Provide the [x, y] coordinate of the cell's center where the given text is located.  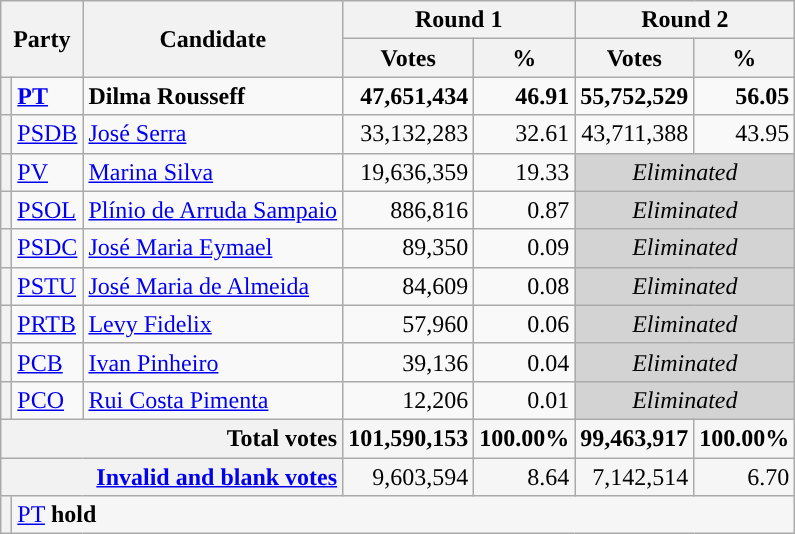
Marina Silva [213, 172]
PV [48, 172]
886,816 [408, 210]
56.05 [744, 96]
Ivan Pinheiro [213, 362]
PT [48, 96]
89,350 [408, 248]
PRTB [48, 324]
47,651,434 [408, 96]
57,960 [408, 324]
Rui Costa Pimenta [213, 400]
55,752,529 [634, 96]
46.91 [524, 96]
PCO [48, 400]
PSDB [48, 134]
0.01 [524, 400]
19.33 [524, 172]
Round 1 [459, 20]
Round 2 [685, 20]
39,136 [408, 362]
43,711,388 [634, 134]
Party [42, 39]
0.06 [524, 324]
Invalid and blank votes [172, 477]
PSOL [48, 210]
Candidate [213, 39]
PSDC [48, 248]
9,603,594 [408, 477]
19,636,359 [408, 172]
José Maria Eymael [213, 248]
Dilma Rousseff [213, 96]
Total votes [172, 438]
6.70 [744, 477]
Plínio de Arruda Sampaio [213, 210]
33,132,283 [408, 134]
PCB [48, 362]
7,142,514 [634, 477]
43.95 [744, 134]
12,206 [408, 400]
0.04 [524, 362]
101,590,153 [408, 438]
José Maria de Almeida [213, 286]
José Serra [213, 134]
PT hold [404, 515]
99,463,917 [634, 438]
32.61 [524, 134]
0.08 [524, 286]
0.87 [524, 210]
PSTU [48, 286]
0.09 [524, 248]
Levy Fidelix [213, 324]
8.64 [524, 477]
84,609 [408, 286]
